Capture the cell that displays the provided text and extract its (x, y) central coordinate. 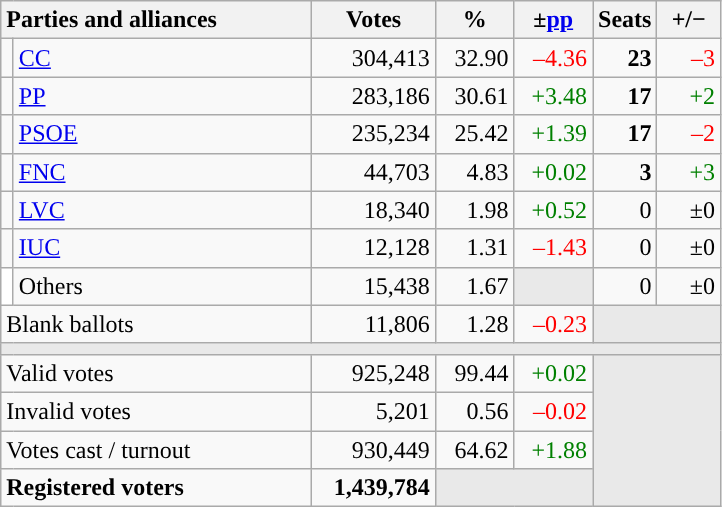
Blank ballots (156, 324)
1.98 (474, 210)
283,186 (374, 96)
4.83 (474, 172)
15,438 (374, 286)
% (474, 20)
+2 (689, 96)
+3 (689, 172)
–3 (689, 58)
CC (162, 58)
–4.36 (554, 58)
1,439,784 (374, 488)
IUC (162, 248)
304,413 (374, 58)
FNC (162, 172)
1.31 (474, 248)
Registered voters (156, 488)
+1.88 (554, 449)
+/− (689, 20)
12,128 (374, 248)
930,449 (374, 449)
PP (162, 96)
+1.39 (554, 134)
Seats (624, 20)
0.56 (474, 411)
Valid votes (156, 373)
30.61 (474, 96)
+0.52 (554, 210)
11,806 (374, 324)
1.28 (474, 324)
±pp (554, 20)
Others (162, 286)
+3.48 (554, 96)
44,703 (374, 172)
Votes (374, 20)
1.67 (474, 286)
23 (624, 58)
–0.02 (554, 411)
PSOE (162, 134)
5,201 (374, 411)
99.44 (474, 373)
235,234 (374, 134)
25.42 (474, 134)
LVC (162, 210)
–2 (689, 134)
Parties and alliances (156, 20)
–1.43 (554, 248)
–0.23 (554, 324)
18,340 (374, 210)
3 (624, 172)
925,248 (374, 373)
Votes cast / turnout (156, 449)
64.62 (474, 449)
Invalid votes (156, 411)
32.90 (474, 58)
